Detect which cell encompasses the target text, then output its [x, y] center coordinate. 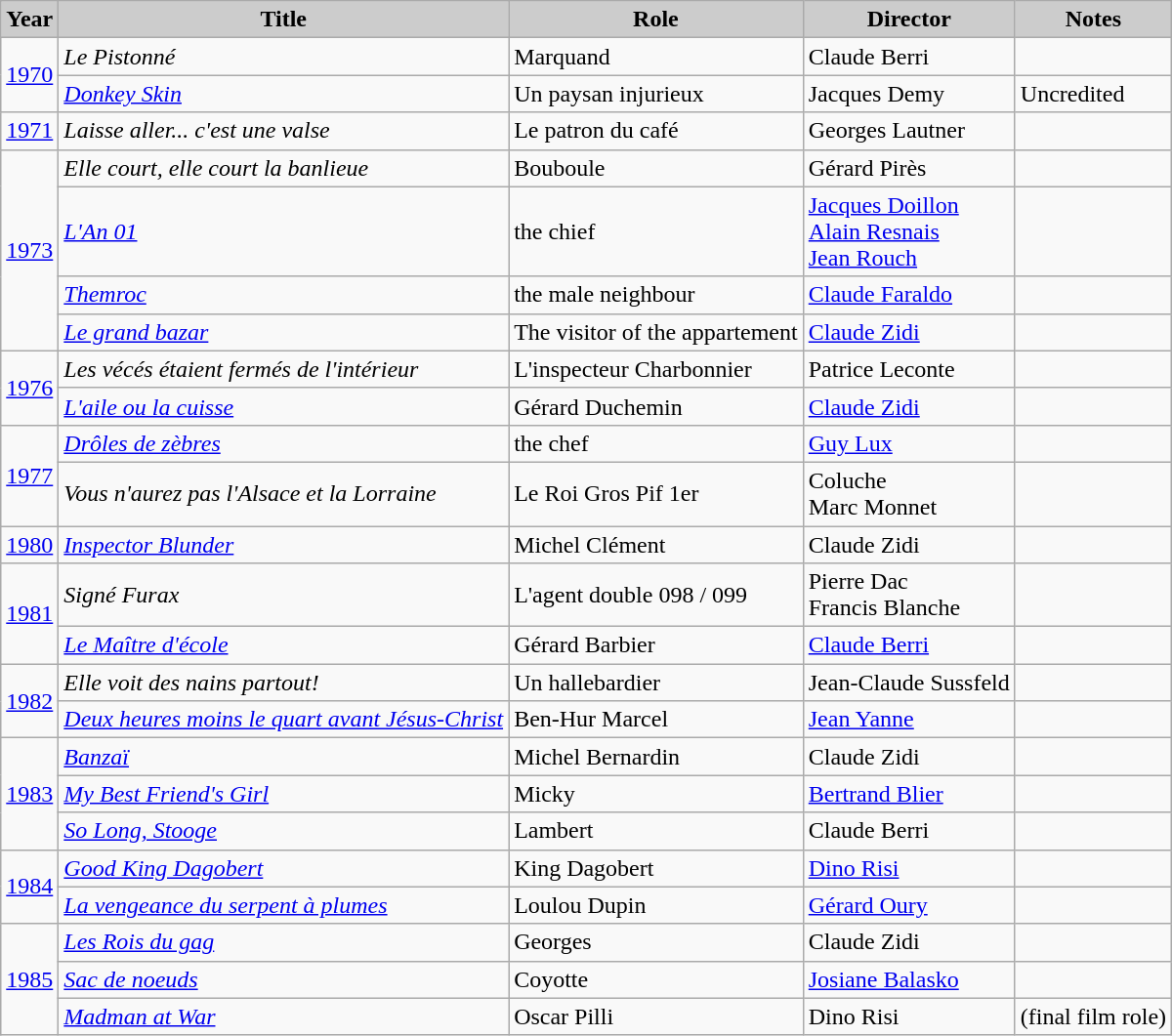
Jacques Demy [908, 94]
Laisse aller... c'est une valse [283, 131]
La vengeance du serpent à plumes [283, 905]
Claude Faraldo [908, 295]
L'An 01 [283, 231]
Vous n'aurez pas l'Alsace et la Lorraine [283, 494]
Bouboule [656, 168]
Loulou Dupin [656, 905]
Jean Yanne [908, 720]
L'agent double 098 / 099 [656, 596]
Un hallebardier [656, 683]
Sac de noeuds [283, 979]
Micky [656, 794]
Good King Dagobert [283, 868]
Georges [656, 942]
Michel Bernardin [656, 757]
1971 [29, 131]
Josiane Balasko [908, 979]
Deux heures moins le quart avant Jésus-Christ [283, 720]
Le patron du café [656, 131]
Elle voit des nains partout! [283, 683]
Elle court, elle court la banlieue [283, 168]
Patrice Leconte [908, 369]
1973 [29, 250]
1982 [29, 701]
Gérard Barbier [656, 645]
Ben-Hur Marcel [656, 720]
ColucheMarc Monnet [908, 494]
Bertrand Blier [908, 794]
Inspector Blunder [283, 544]
the male neighbour [656, 295]
Gérard Oury [908, 905]
Marquand [656, 57]
Oscar Pilli [656, 1016]
Director [908, 20]
Un paysan injurieux [656, 94]
1981 [29, 613]
L'aile ou la cuisse [283, 406]
1976 [29, 388]
the chief [656, 231]
Coyotte [656, 979]
Lambert [656, 831]
1970 [29, 75]
Les vécés étaient fermés de l'intérieur [283, 369]
Jean-Claude Sussfeld [908, 683]
the chef [656, 443]
Signé Furax [283, 596]
Michel Clément [656, 544]
Le grand bazar [283, 332]
Banzaï [283, 757]
1985 [29, 979]
So Long, Stooge [283, 831]
Title [283, 20]
Gérard Duchemin [656, 406]
Le Roi Gros Pif 1er [656, 494]
Madman at War [283, 1016]
Les Rois du gag [283, 942]
1984 [29, 887]
The visitor of the appartement [656, 332]
1983 [29, 794]
Donkey Skin [283, 94]
Drôles de zèbres [283, 443]
Jacques DoillonAlain ResnaisJean Rouch [908, 231]
Guy Lux [908, 443]
(final film role) [1093, 1016]
Georges Lautner [908, 131]
Le Maître d'école [283, 645]
Le Pistonné [283, 57]
1980 [29, 544]
Role [656, 20]
King Dagobert [656, 868]
Uncredited [1093, 94]
Themroc [283, 295]
My Best Friend's Girl [283, 794]
Gérard Pirès [908, 168]
Pierre DacFrancis Blanche [908, 596]
L'inspecteur Charbonnier [656, 369]
Year [29, 20]
Notes [1093, 20]
1977 [29, 475]
